Search for the cell housing the specified text and yield its [x, y] center coordinate. 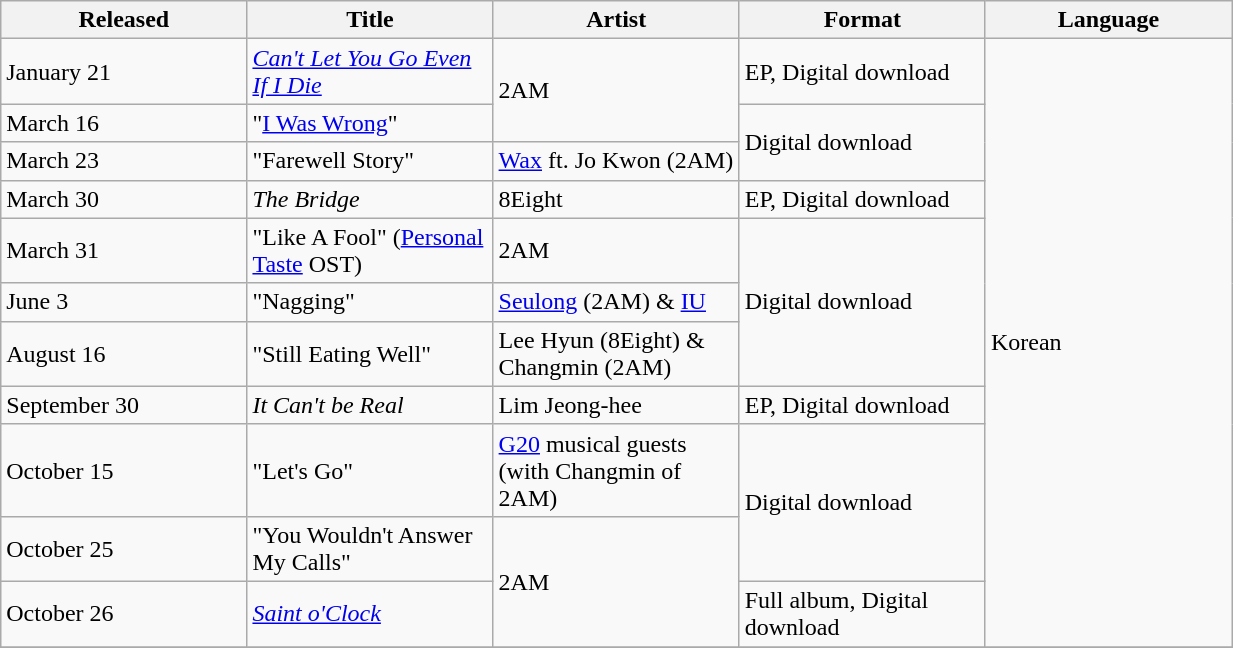
G20 musical guests (with Changmin of 2AM) [616, 470]
Title [370, 20]
"Nagging" [370, 302]
Saint o'Clock [370, 614]
The Bridge [370, 199]
March 30 [124, 199]
October 26 [124, 614]
"Let's Go" [370, 470]
March 23 [124, 161]
8Eight [616, 199]
Lim Jeong-hee [616, 405]
September 30 [124, 405]
Korean [1108, 343]
March 31 [124, 250]
"You Wouldn't Answer My Calls" [370, 548]
It Can't be Real [370, 405]
March 16 [124, 123]
"Like A Fool" (Personal Taste OST) [370, 250]
Wax ft. Jo Kwon (2AM) [616, 161]
October 25 [124, 548]
Seulong (2AM) & IU [616, 302]
"Still Eating Well" [370, 354]
Released [124, 20]
August 16 [124, 354]
Can't Let You Go Even If I Die [370, 72]
Format [862, 20]
"I Was Wrong" [370, 123]
June 3 [124, 302]
Full album, Digital download [862, 614]
January 21 [124, 72]
"Farewell Story" [370, 161]
October 15 [124, 470]
Lee Hyun (8Eight) & Changmin (2AM) [616, 354]
Language [1108, 20]
Artist [616, 20]
